Pinpoint the cell where the given text exists, returning its (x, y) midpoint coordinate. 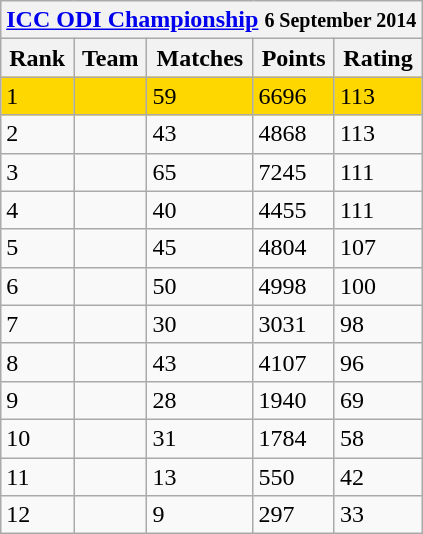
96 (378, 362)
4998 (294, 286)
4107 (294, 362)
10 (38, 438)
Team (110, 58)
40 (200, 210)
59 (200, 96)
4455 (294, 210)
6 (38, 286)
ICC ODI Championship 6 September 2014 (212, 20)
2 (38, 134)
45 (200, 248)
1784 (294, 438)
5 (38, 248)
Rating (378, 58)
58 (378, 438)
6696 (294, 96)
31 (200, 438)
69 (378, 400)
4 (38, 210)
65 (200, 172)
Points (294, 58)
107 (378, 248)
42 (378, 477)
33 (378, 515)
98 (378, 324)
7 (38, 324)
30 (200, 324)
1 (38, 96)
3 (38, 172)
11 (38, 477)
550 (294, 477)
297 (294, 515)
4868 (294, 134)
28 (200, 400)
50 (200, 286)
12 (38, 515)
100 (378, 286)
3031 (294, 324)
13 (200, 477)
Matches (200, 58)
1940 (294, 400)
Rank (38, 58)
7245 (294, 172)
4804 (294, 248)
8 (38, 362)
